Extract the [x, y] coordinate from the center of the cell holding the provided text.  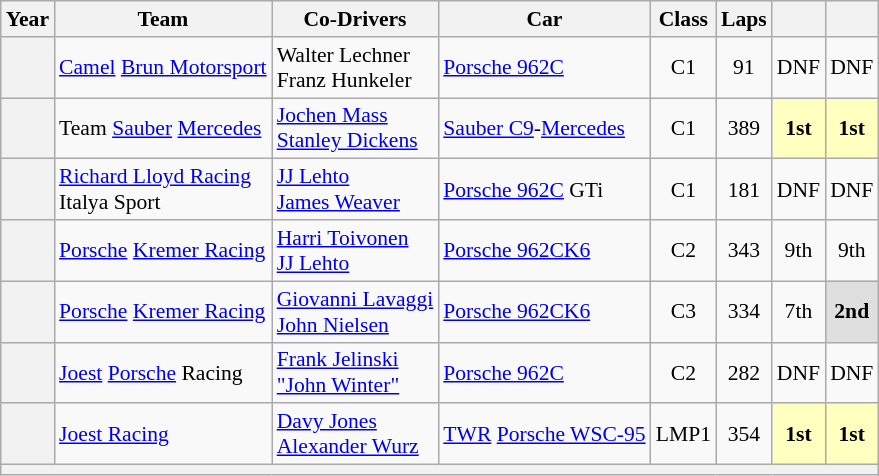
334 [744, 312]
Jochen Mass Stanley Dickens [356, 128]
Year [28, 19]
Team Sauber Mercedes [163, 128]
Frank Jelinski "John Winter" [356, 372]
Walter Lechner Franz Hunkeler [356, 68]
JJ Lehto James Weaver [356, 190]
Laps [744, 19]
Class [684, 19]
Joest Porsche Racing [163, 372]
Porsche 962C GTi [544, 190]
354 [744, 434]
91 [744, 68]
389 [744, 128]
TWR Porsche WSC-95 [544, 434]
282 [744, 372]
Giovanni Lavaggi John Nielsen [356, 312]
Richard Lloyd Racing Italya Sport [163, 190]
Co-Drivers [356, 19]
C3 [684, 312]
Camel Brun Motorsport [163, 68]
2nd [852, 312]
Sauber C9-Mercedes [544, 128]
Davy Jones Alexander Wurz [356, 434]
343 [744, 250]
181 [744, 190]
Harri Toivonen JJ Lehto [356, 250]
Car [544, 19]
Team [163, 19]
Joest Racing [163, 434]
LMP1 [684, 434]
7th [798, 312]
